Extract the [X, Y] coordinate from the center of the cell holding the provided text.  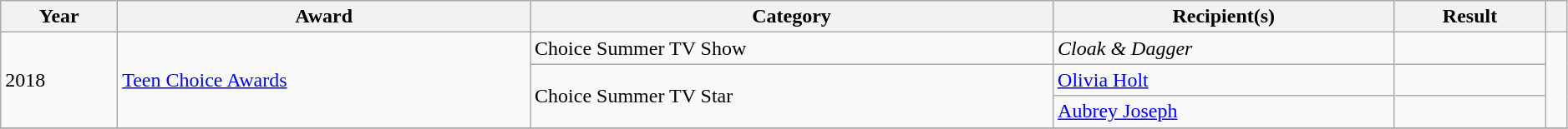
Result [1470, 17]
Choice Summer TV Show [792, 48]
Award [324, 17]
2018 [59, 80]
Cloak & Dagger [1224, 48]
Aubrey Joseph [1224, 112]
Olivia Holt [1224, 80]
Recipient(s) [1224, 17]
Teen Choice Awards [324, 80]
Choice Summer TV Star [792, 96]
Year [59, 17]
Category [792, 17]
